Scan for the cell matching the given text and deliver its (x, y) coordinate at center. 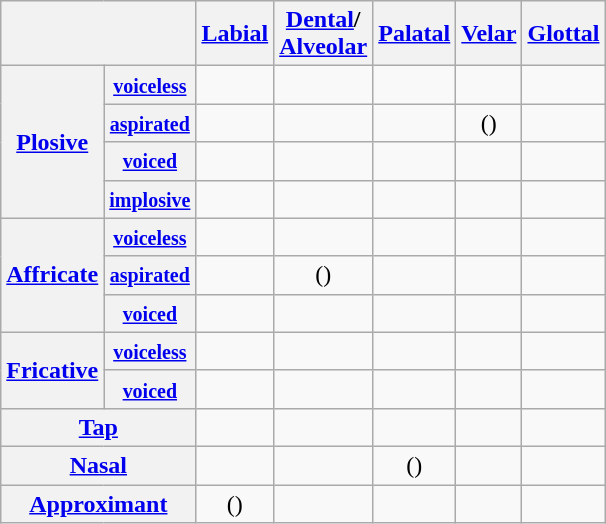
Dental/Alveolar (324, 34)
Tap (98, 427)
implosive (150, 199)
Glottal (564, 34)
Fricative (52, 370)
Nasal (98, 465)
Affricate (52, 275)
Velar (489, 34)
Labial (235, 34)
Plosive (52, 142)
Palatal (414, 34)
Approximant (98, 503)
